Capture the cell that displays the provided text and extract its [X, Y] central coordinate. 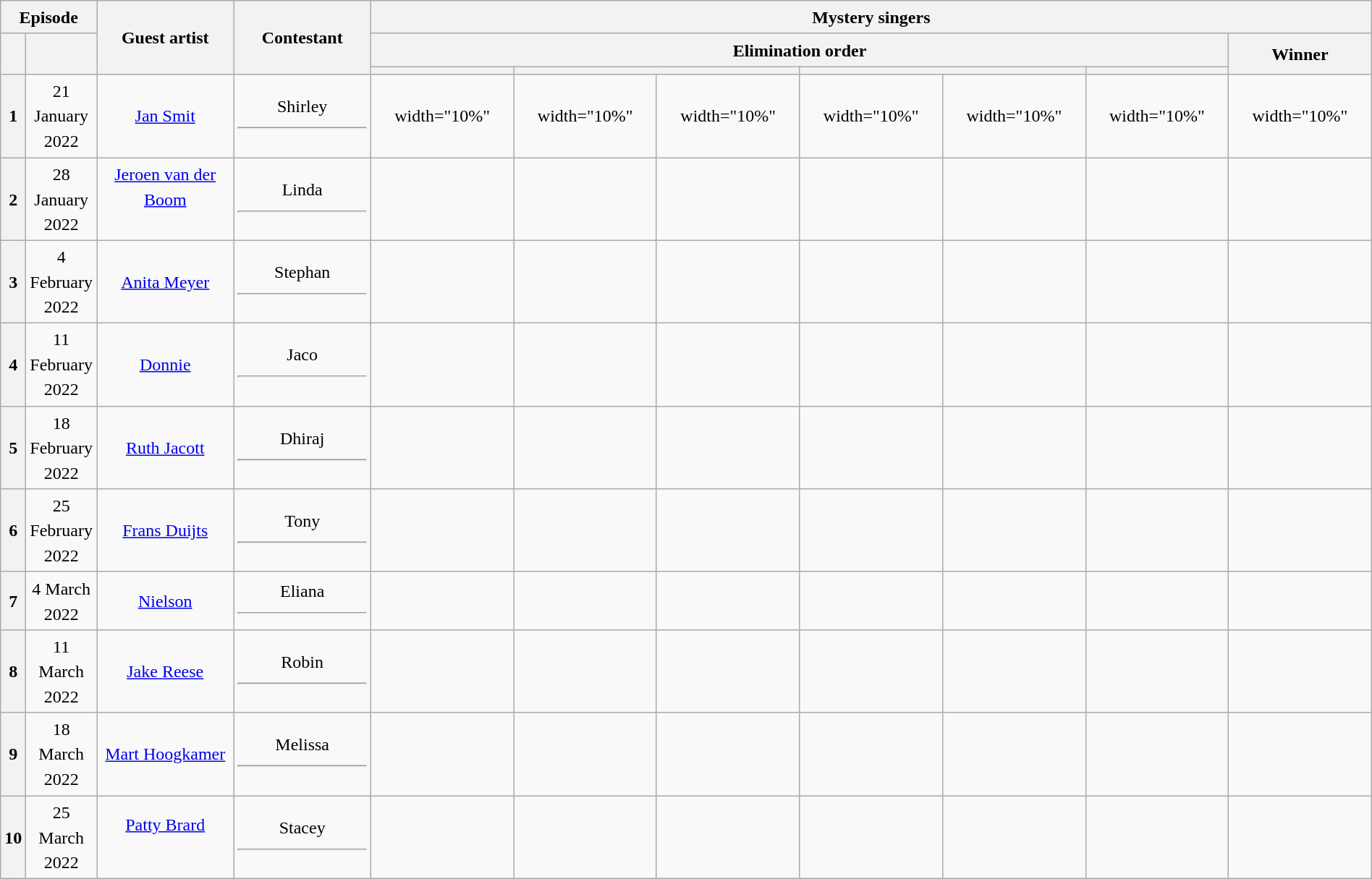
Contestant [302, 38]
2 [13, 200]
Eliana [302, 600]
Shirley [302, 116]
4 February 2022 [62, 282]
4 [13, 365]
Jan Smit [165, 116]
Dhiraj [302, 447]
11 March 2022 [62, 671]
18 February 2022 [62, 447]
21 January 2022 [62, 116]
1 [13, 116]
Episode [49, 17]
Jeroen van der Boom [165, 200]
Anita Meyer [165, 282]
25 February 2022 [62, 531]
Stephan [302, 282]
11 February 2022 [62, 365]
Elimination order [799, 50]
10 [13, 838]
8 [13, 671]
25 March 2022 [62, 838]
Nielson [165, 600]
5 [13, 447]
Ruth Jacott [165, 447]
9 [13, 754]
Donnie [165, 365]
Mystery singers [871, 17]
Stacey [302, 838]
Guest artist [165, 38]
Winner [1300, 54]
Jaco [302, 365]
Tony [302, 531]
Robin [302, 671]
Mart Hoogkamer [165, 754]
4 March 2022 [62, 600]
Melissa [302, 754]
Jake Reese [165, 671]
3 [13, 282]
7 [13, 600]
28 January 2022 [62, 200]
18 March 2022 [62, 754]
Linda [302, 200]
Patty Brard [165, 838]
6 [13, 531]
Frans Duijts [165, 531]
